Extract the (x, y) coordinate from the center of the cell holding the provided text.  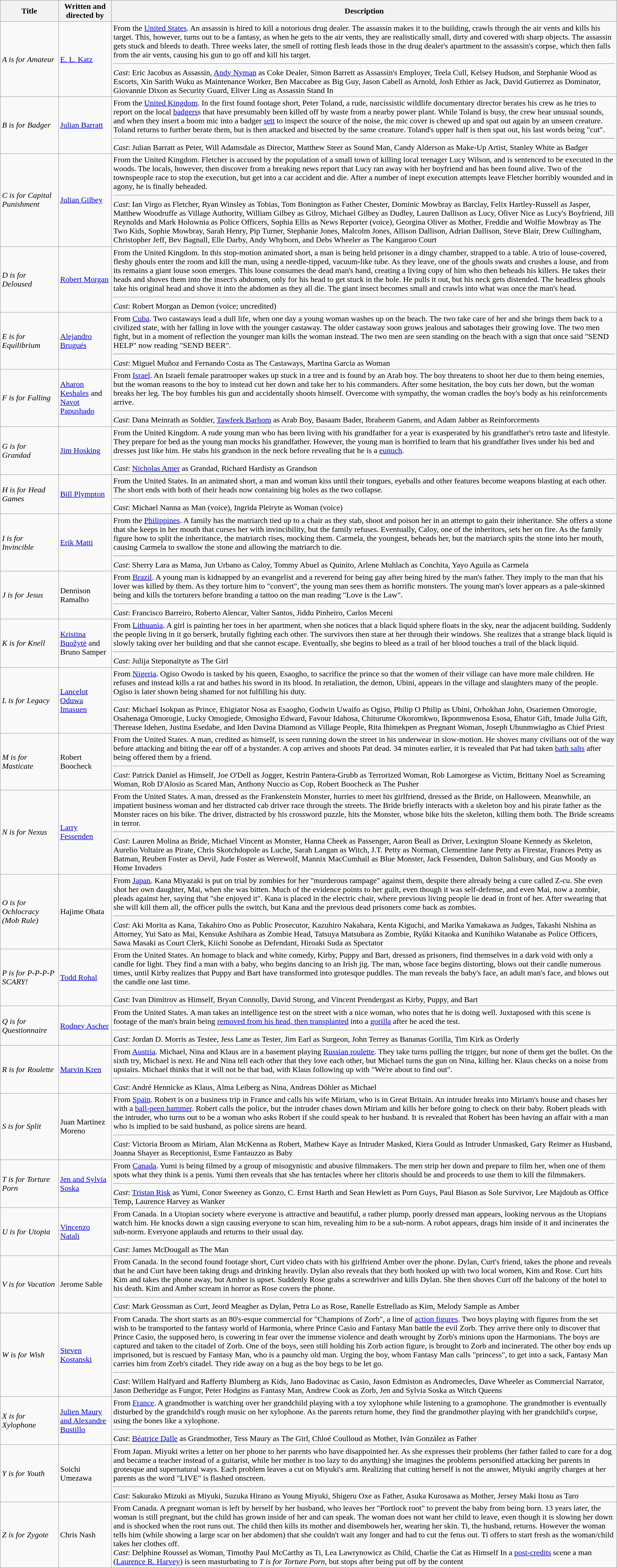
Marvin Kren (85, 1069)
S is for Split (29, 1126)
E. L. Katz (85, 59)
Vincenzo Natali (85, 1232)
N is for Nexus (29, 832)
Juan Martinez Moreno (85, 1126)
Rodney Ascher (85, 1026)
V is for Vacation (29, 1284)
Written and directed by (85, 11)
Julian Gilbey (85, 200)
Robert Boocheck (85, 762)
Steven Kostanski (85, 1355)
F is for Falling (29, 398)
G is for Grandad (29, 450)
Hajime Ohata (85, 911)
E is for Equilibrium (29, 341)
Kristina Buožytė and Bruno Samper (85, 643)
Description (365, 11)
Jen and Sylvia Soska (85, 1184)
Alejandro Brugués (85, 341)
Dennison Ramalho (85, 595)
P is for P-P-P-P SCARY! (29, 977)
J is for Jesus (29, 595)
Aharon Keshales and Navot Papushado (85, 398)
T is for Torture Porn (29, 1184)
Bill Plympton (85, 494)
U is for Utopia (29, 1232)
L is for Legacy (29, 700)
O is for Ochlocracy (Mob Rule) (29, 911)
Chris Nash (85, 1535)
Todd Rohal (85, 977)
R is for Roulette (29, 1069)
X is for Xylophone (29, 1421)
Robert Morgan (85, 279)
M is for Masticate (29, 762)
H is for Head Games (29, 494)
D is for Deloused (29, 279)
I is for Invincible (29, 542)
Lancelot Oduwa Imasuen (85, 700)
Erik Matti (85, 542)
Jerome Sable (85, 1284)
Soichi Umezawa (85, 1473)
Title (29, 11)
Julien Maury and Alexandre Bustillo (85, 1421)
Q is for Questionnaire (29, 1026)
Larry Fessenden (85, 832)
Jim Hosking (85, 450)
C is for Capital Punishment (29, 200)
A is for Amateur (29, 59)
Y is for Youth (29, 1473)
B is for Badger (29, 125)
Julian Barratt (85, 125)
W is for Wish (29, 1355)
K is for Knell (29, 643)
Z is for Zygote (29, 1535)
